From the cell containing the given text, extract its center point as (X, Y) coordinate. 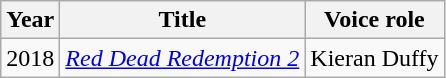
Kieran Duffy (374, 58)
Year (30, 20)
Title (182, 20)
Red Dead Redemption 2 (182, 58)
2018 (30, 58)
Voice role (374, 20)
